Provide the [x, y] coordinate of the cell's center where the given text is located.  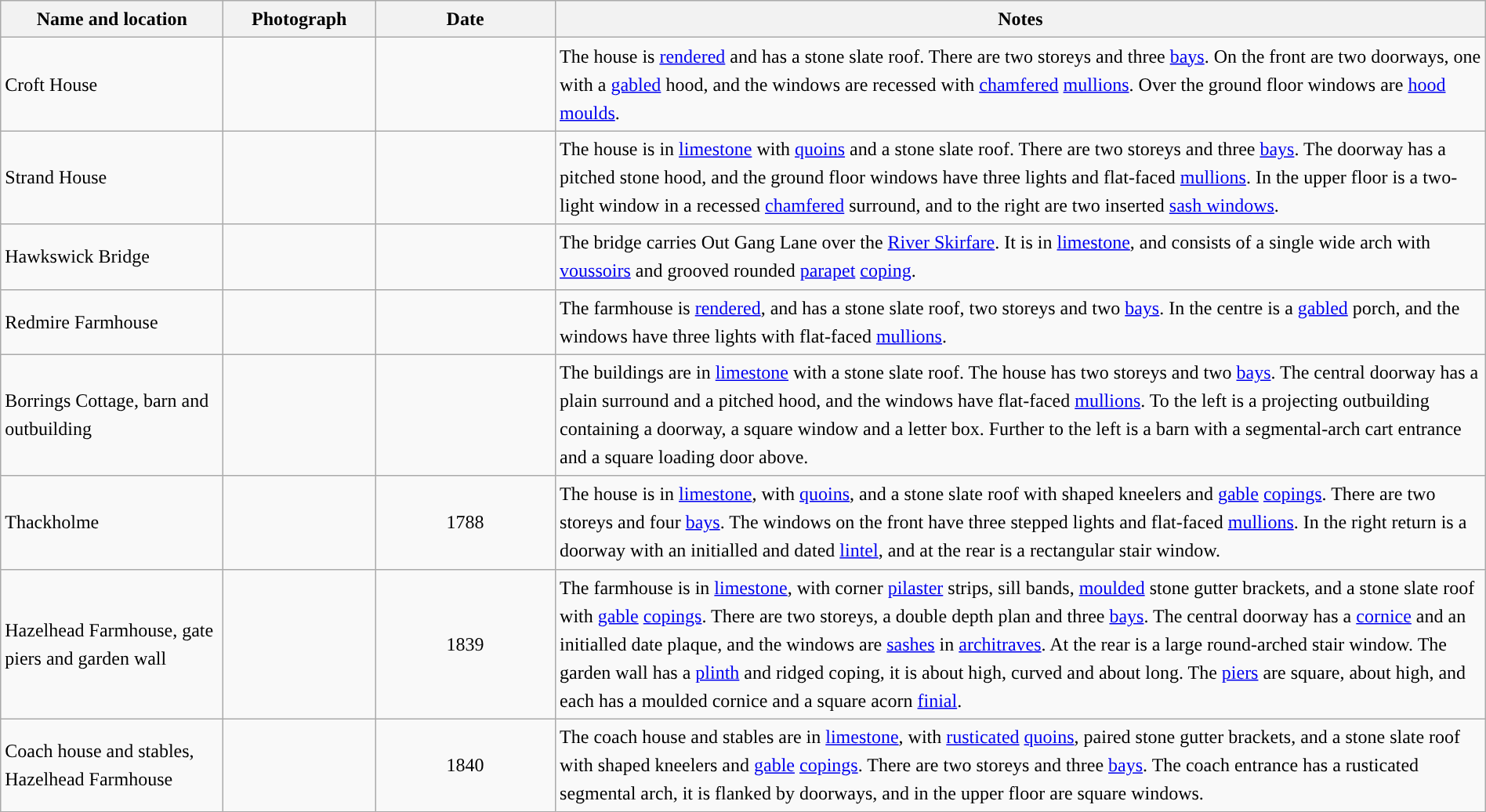
Redmire Farmhouse [112, 321]
Hawkswick Bridge [112, 257]
Strand House [112, 177]
Coach house and stables,Hazelhead Farmhouse [112, 765]
1839 [466, 644]
Date [466, 19]
Thackholme [112, 522]
1840 [466, 765]
Croft House [112, 85]
Photograph [299, 19]
Name and location [112, 19]
1788 [466, 522]
Notes [1020, 19]
Hazelhead Farmhouse, gate piers and garden wall [112, 644]
Borrings Cottage, barn and outbuilding [112, 415]
